Detect which cell encompasses the target text, then output its (x, y) center coordinate. 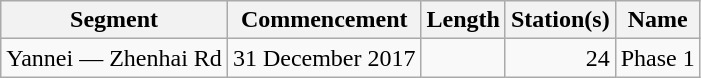
31 December 2017 (324, 58)
Segment (114, 20)
24 (560, 58)
Length (463, 20)
Commencement (324, 20)
Yannei — Zhenhai Rd (114, 58)
Station(s) (560, 20)
Phase 1 (658, 58)
Name (658, 20)
